Extract the [x, y] coordinate from the center of the cell holding the provided text.  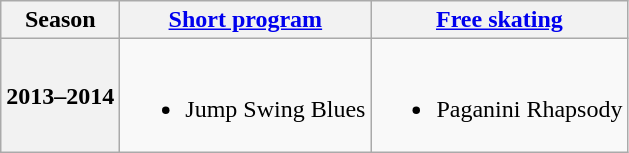
Free skating [500, 20]
Season [60, 20]
Paganini Rhapsody [500, 96]
Jump Swing Blues [246, 96]
2013–2014 [60, 96]
Short program [246, 20]
